Find where the given text appears and provide that cell's center as (x, y) coordinate. 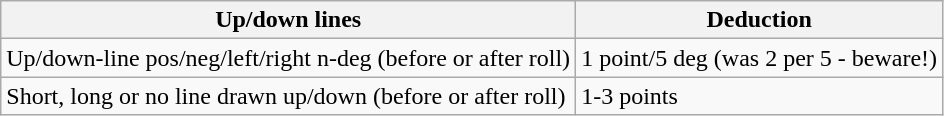
1-3 points (760, 96)
Up/down lines (288, 20)
1 point/5 deg (was 2 per 5 - beware!) (760, 58)
Up/down-line pos/neg/left/right n-deg (before or after roll) (288, 58)
Short, long or no line drawn up/down (before or after roll) (288, 96)
Deduction (760, 20)
